Pinpoint the cell where the given text exists, returning its [x, y] midpoint coordinate. 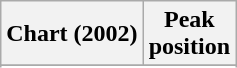
Peak position [189, 34]
Chart (2002) [72, 34]
